Scan for the cell matching the given text and deliver its [x, y] coordinate at center. 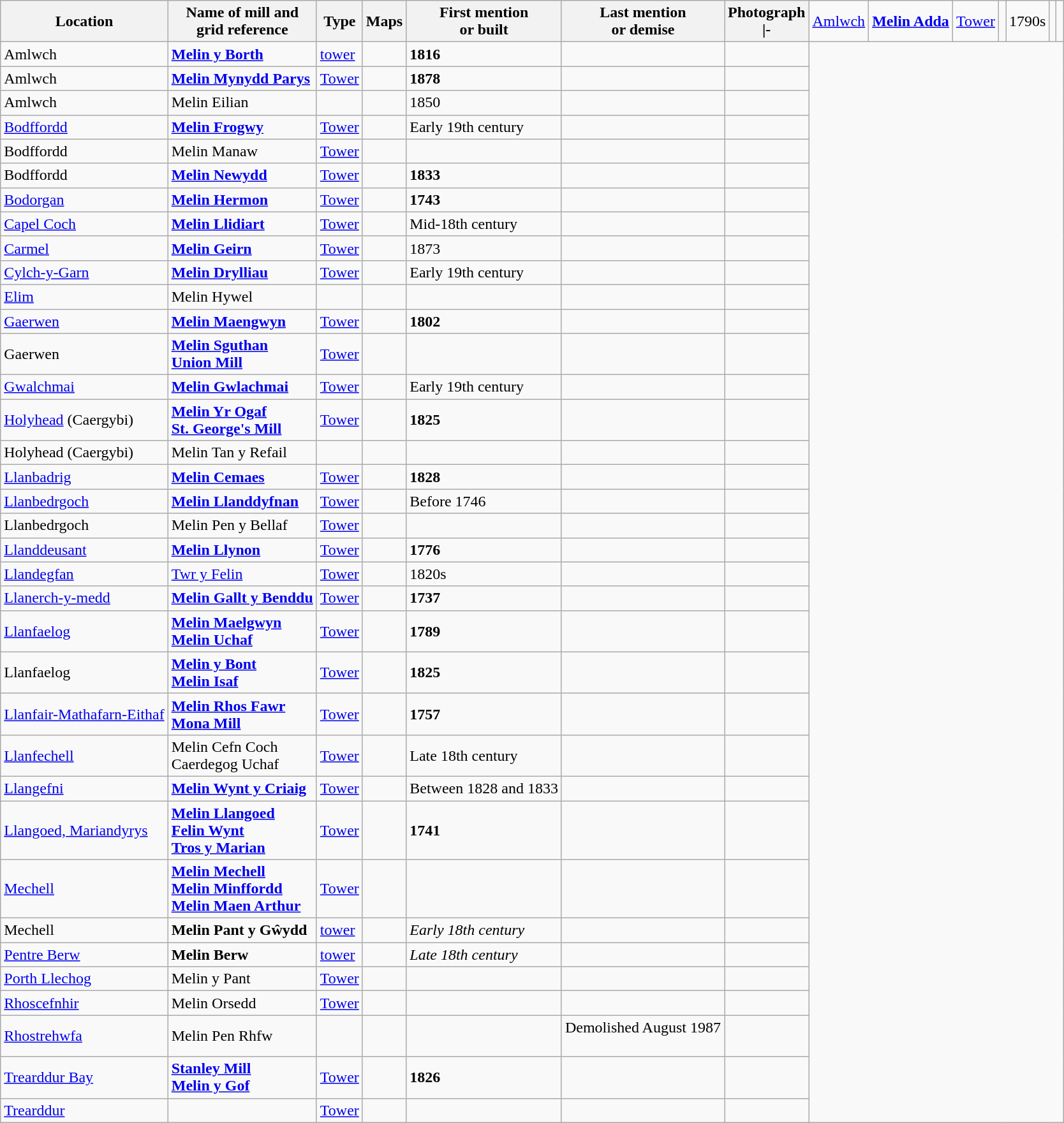
1789 [484, 631]
Pentre Berw [84, 955]
Before 1746 [484, 501]
Rhoscefnhir [84, 1003]
Type [339, 22]
Melin SguthanUnion Mill [242, 355]
Llanerch-y-medd [84, 598]
Between 1828 and 1833 [484, 788]
Carmel [84, 248]
Melin Wynt y Criaig [242, 788]
Llangefni [84, 788]
Melin Pen y Bellaf [242, 525]
Melin y Pant [242, 979]
Melin Manaw [242, 151]
Melin Yr OgafSt. George's Mill [242, 420]
Llandegfan [84, 574]
Mid-18th century [484, 224]
Melin Pant y Gŵydd [242, 930]
Melin Berw [242, 955]
Melin Tan y Refail [242, 453]
Rhostrehwfa [84, 1036]
Melin MaelgwynMelin Uchaf [242, 631]
1737 [484, 598]
Early 18th century [484, 930]
1833 [484, 175]
Melin Geirn [242, 248]
Melin Hywel [242, 297]
Elim [84, 297]
Melin MechellMelin MinfforddMelin Maen Arthur [242, 889]
Llanfechell [84, 755]
Llanfair-Mathafarn-Eithaf [84, 714]
Trearddur [84, 1110]
Porth Llechog [84, 979]
Twr y Felin [242, 574]
Melin Newydd [242, 175]
Melin Llidiart [242, 224]
Melin Frogwy [242, 127]
Melin Mynydd Parys [242, 78]
Name of mill andgrid reference [242, 22]
Melin Gallt y Benddu [242, 598]
1741 [484, 830]
Demolished August 1987 [643, 1036]
1826 [484, 1078]
Location [84, 22]
Melin y BontMelin Isaf [242, 672]
Melin Pen Rhfw [242, 1036]
Gwalchmai [84, 387]
Melin Llynon [242, 550]
Melin Maengwyn [242, 321]
Trearddur Bay [84, 1078]
1828 [484, 477]
Melin Gwlachmai [242, 387]
1776 [484, 550]
Melin Orsedd [242, 1003]
Melin LlangoedFelin WyntTros y Marian [242, 830]
1743 [484, 200]
Llangoed, Mariandyrys [84, 830]
Bodorgan [84, 200]
Melin Rhos FawrMona Mill [242, 714]
Melin Llanddyfnan [242, 501]
Capel Coch [84, 224]
Stanley MillMelin y Gof [242, 1078]
1820s [484, 574]
Melin y Borth [242, 54]
Last mention or demise [643, 22]
Photograph|- [767, 22]
1850 [484, 103]
Llanbadrig [84, 477]
First mentionor built [484, 22]
Llanddeusant [84, 550]
1790s [1027, 22]
Melin Adda [911, 22]
Melin Cefn CochCaerdegog Uchaf [242, 755]
Melin Hermon [242, 200]
Maps [384, 22]
1757 [484, 714]
Melin Cemaes [242, 477]
1802 [484, 321]
1878 [484, 78]
Melin Drylliau [242, 272]
Cylch-y-Garn [84, 272]
1816 [484, 54]
1873 [484, 248]
Melin Eilian [242, 103]
